Output the [x, y] coordinate of the center of the cell containing the given text.  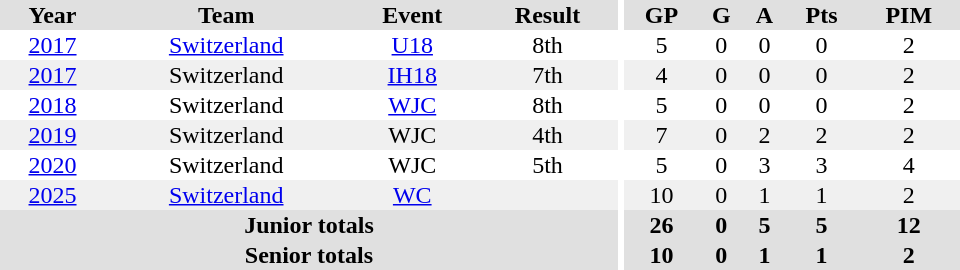
12 [909, 225]
2018 [52, 105]
Result [548, 15]
PIM [909, 15]
U18 [412, 45]
GP [662, 15]
26 [662, 225]
Junior totals [309, 225]
Event [412, 15]
G [722, 15]
5th [548, 165]
IH18 [412, 75]
7th [548, 75]
WC [412, 195]
Pts [821, 15]
2025 [52, 195]
2020 [52, 165]
7 [662, 135]
Year [52, 15]
4th [548, 135]
Senior totals [309, 255]
2019 [52, 135]
A [765, 15]
Team [226, 15]
